Find where the given text appears and provide that cell's center as (X, Y) coordinate. 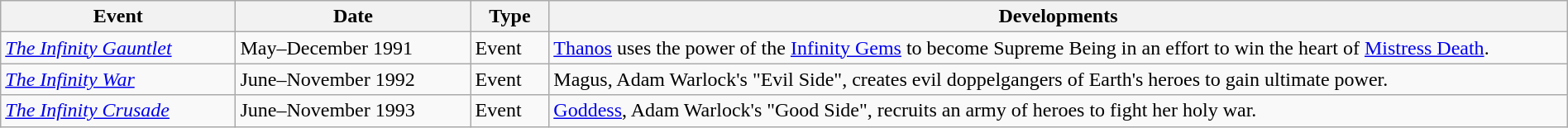
Date (353, 17)
The Infinity Gauntlet (118, 48)
June–November 1993 (353, 111)
The Infinity Crusade (118, 111)
Goddess, Adam Warlock's "Good Side", recruits an army of heroes to fight her holy war. (1059, 111)
May–December 1991 (353, 48)
Type (509, 17)
Developments (1059, 17)
Magus, Adam Warlock's "Evil Side", creates evil doppelgangers of Earth's heroes to gain ultimate power. (1059, 79)
June–November 1992 (353, 79)
Thanos uses the power of the Infinity Gems to become Supreme Being in an effort to win the heart of Mistress Death. (1059, 48)
The Infinity War (118, 79)
